Extract the (X, Y) coordinate from the center of the cell holding the provided text.  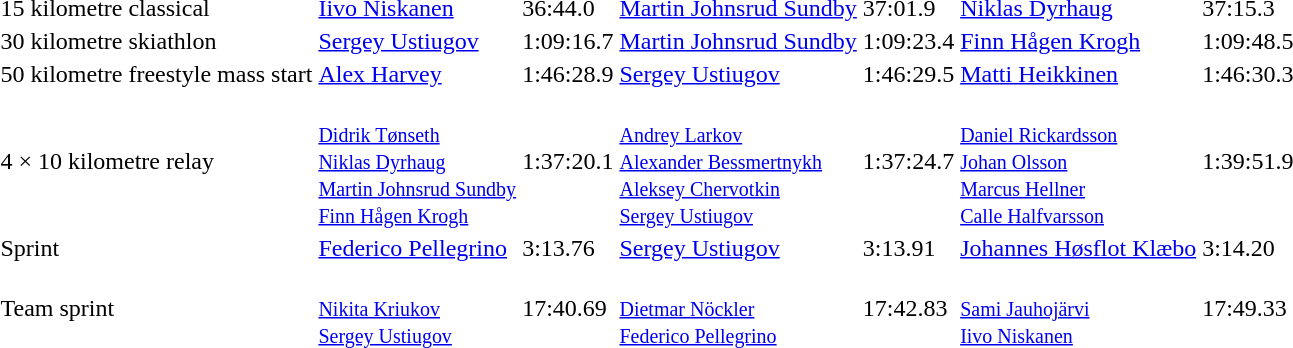
Andrey LarkovAlexander BessmertnykhAleksey ChervotkinSergey Ustiugov (738, 161)
Federico Pellegrino (418, 248)
3:13.76 (568, 248)
1:09:16.7 (568, 41)
1:09:23.4 (908, 41)
Alex Harvey (418, 74)
1:37:24.7 (908, 161)
Martin Johnsrud Sundby (738, 41)
Daniel RickardssonJohan OlssonMarcus HellnerCalle Halfvarsson (1078, 161)
Finn Hågen Krogh (1078, 41)
1:37:20.1 (568, 161)
Matti Heikkinen (1078, 74)
1:46:29.5 (908, 74)
Johannes Høsflot Klæbo (1078, 248)
3:13.91 (908, 248)
1:46:28.9 (568, 74)
Didrik TønsethNiklas DyrhaugMartin Johnsrud SundbyFinn Hågen Krogh (418, 161)
